Return the [x, y] coordinate for the center point of the cell that contains the specified text.  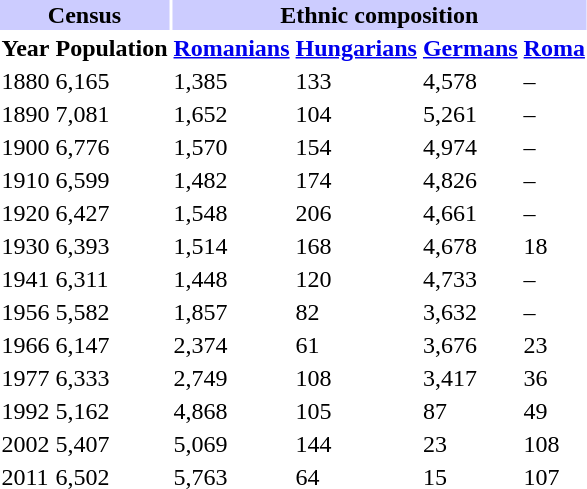
4,868 [232, 411]
6,147 [112, 345]
1890 [26, 114]
168 [356, 246]
36 [554, 378]
1,385 [232, 81]
5,407 [112, 444]
1920 [26, 213]
1,570 [232, 147]
3,632 [470, 312]
4,578 [470, 81]
4,826 [470, 180]
6,333 [112, 378]
Year [26, 48]
1,548 [232, 213]
6,776 [112, 147]
6,427 [112, 213]
1966 [26, 345]
5,261 [470, 114]
87 [470, 411]
1992 [26, 411]
1977 [26, 378]
105 [356, 411]
133 [356, 81]
61 [356, 345]
1,514 [232, 246]
6,599 [112, 180]
120 [356, 279]
1956 [26, 312]
5,069 [232, 444]
4,661 [470, 213]
1910 [26, 180]
154 [356, 147]
1,652 [232, 114]
174 [356, 180]
6,165 [112, 81]
Ethnic composition [379, 15]
206 [356, 213]
Hungarians [356, 48]
5,582 [112, 312]
18 [554, 246]
1,857 [232, 312]
Germans [470, 48]
3,676 [470, 345]
4,974 [470, 147]
104 [356, 114]
144 [356, 444]
5,162 [112, 411]
6,311 [112, 279]
3,417 [470, 378]
Census [84, 15]
Romanians [232, 48]
1,448 [232, 279]
4,678 [470, 246]
2,374 [232, 345]
1880 [26, 81]
Population [112, 48]
7,081 [112, 114]
4,733 [470, 279]
2002 [26, 444]
1,482 [232, 180]
1900 [26, 147]
1930 [26, 246]
49 [554, 411]
1941 [26, 279]
Roma [554, 48]
82 [356, 312]
6,393 [112, 246]
2,749 [232, 378]
